Extract the (X, Y) coordinate from the center of the cell holding the provided text.  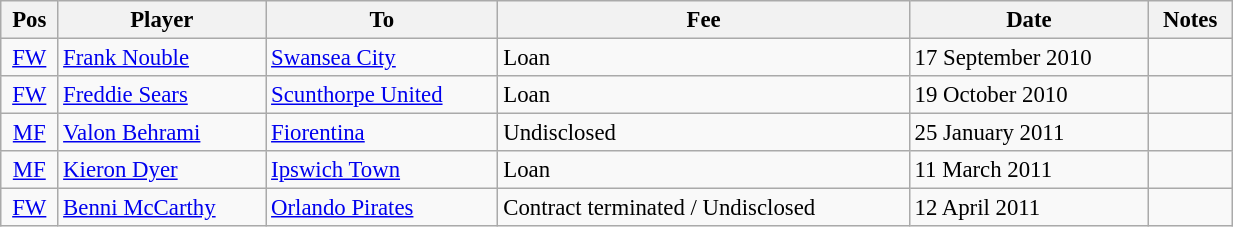
17 September 2010 (1028, 58)
Pos (30, 20)
Kieron Dyer (162, 170)
Notes (1190, 20)
12 April 2011 (1028, 208)
19 October 2010 (1028, 95)
11 March 2011 (1028, 170)
Swansea City (382, 58)
Ipswich Town (382, 170)
Scunthorpe United (382, 95)
Player (162, 20)
Orlando Pirates (382, 208)
Contract terminated / Undisclosed (704, 208)
Undisclosed (704, 133)
25 January 2011 (1028, 133)
Valon Behrami (162, 133)
Freddie Sears (162, 95)
To (382, 20)
Benni McCarthy (162, 208)
Date (1028, 20)
Frank Nouble (162, 58)
Fee (704, 20)
Fiorentina (382, 133)
